Identify which cell holds the provided text, then report its (x, y) central coordinate. 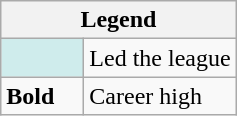
Led the league (160, 58)
Legend (118, 20)
Career high (160, 96)
Bold (42, 96)
